Locate the cell with the specified text and output its (x, y) center coordinate. 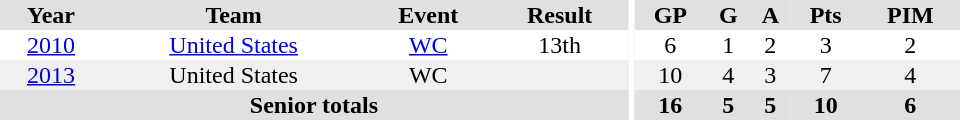
A (770, 15)
Result (560, 15)
1 (728, 45)
Pts (826, 15)
13th (560, 45)
GP (670, 15)
Senior totals (314, 105)
2010 (51, 45)
16 (670, 105)
Event (428, 15)
PIM (910, 15)
Year (51, 15)
G (728, 15)
7 (826, 75)
2013 (51, 75)
Team (234, 15)
